Output the [X, Y] coordinate of the center of the cell containing the given text.  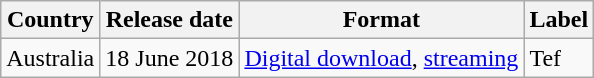
18 June 2018 [170, 58]
Label [559, 20]
Australia [50, 58]
Country [50, 20]
Format [382, 20]
Digital download, streaming [382, 58]
Tef [559, 58]
Release date [170, 20]
